Pinpoint the cell where the given text exists, returning its [X, Y] midpoint coordinate. 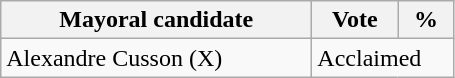
Mayoral candidate [156, 20]
Vote [355, 20]
% [426, 20]
Alexandre Cusson (X) [156, 58]
Acclaimed [383, 58]
